For the text-containing cell, return its midpoint in [x, y] coordinate format. 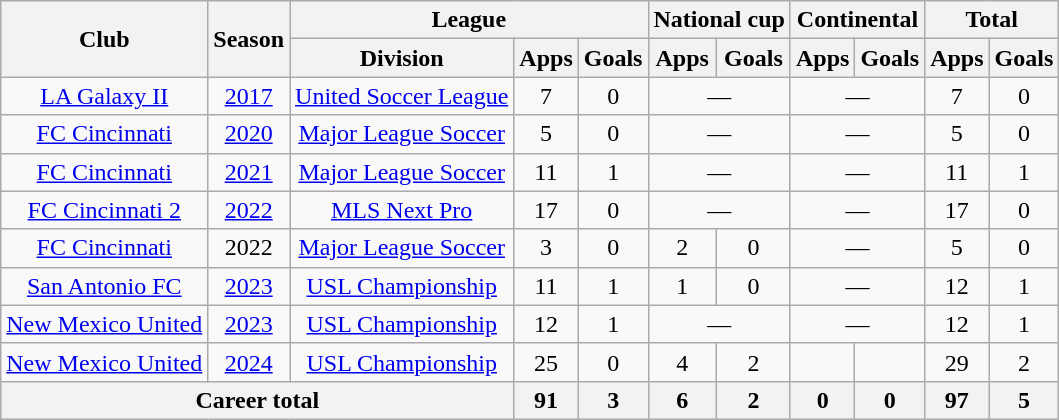
National cup [719, 20]
MLS Next Pro [402, 210]
2021 [249, 172]
FC Cincinnati 2 [104, 210]
Season [249, 39]
Club [104, 39]
Continental [857, 20]
29 [957, 362]
San Antonio FC [104, 286]
91 [546, 400]
2020 [249, 134]
2024 [249, 362]
97 [957, 400]
4 [682, 362]
Career total [258, 400]
League [469, 20]
25 [546, 362]
2017 [249, 96]
LA Galaxy II [104, 96]
6 [682, 400]
Total [992, 20]
United Soccer League [402, 96]
Division [402, 58]
